Identify which cell holds the provided text, then report its [x, y] central coordinate. 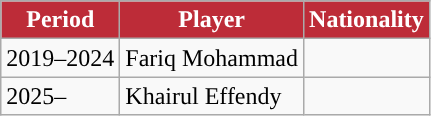
Nationality [367, 20]
Khairul Effendy [212, 96]
Fariq Mohammad [212, 58]
Player [212, 20]
Period [60, 20]
2019–2024 [60, 58]
2025– [60, 96]
